Output the [x, y] coordinate of the center of the cell containing the given text.  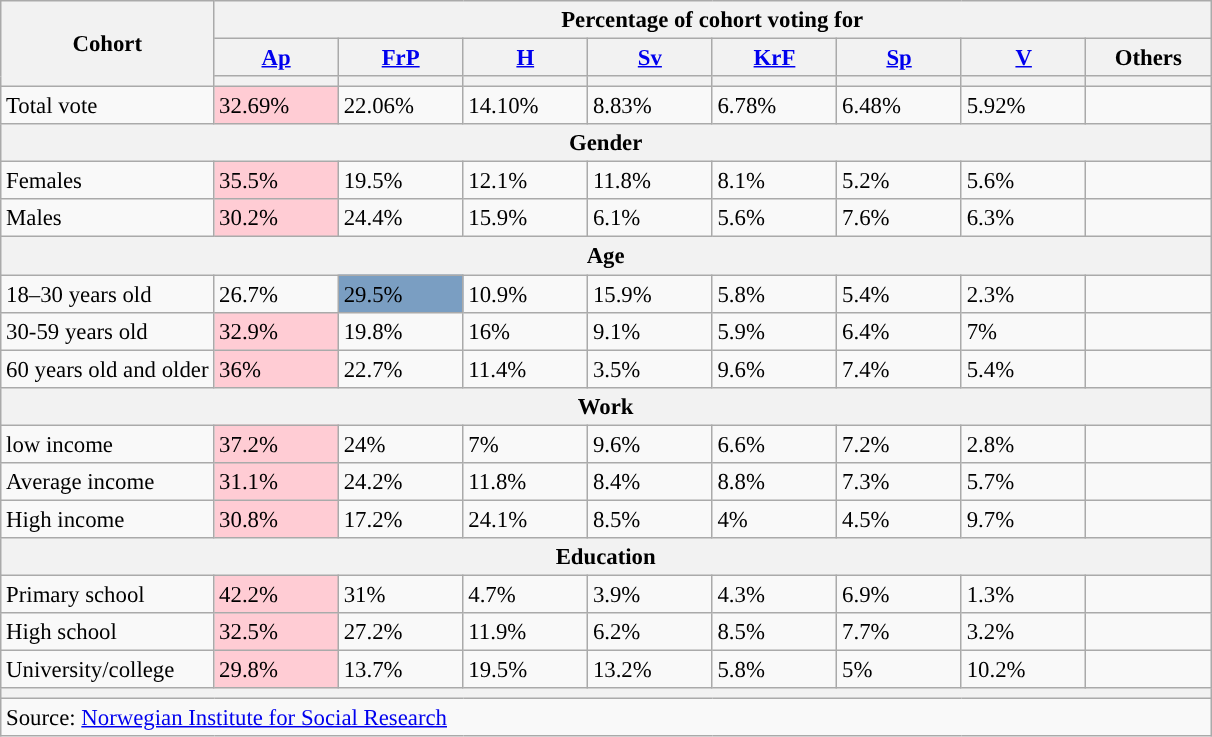
KrF [774, 58]
6.9% [900, 594]
9.1% [650, 331]
3.5% [650, 369]
6.78% [774, 106]
31.1% [276, 482]
High income [108, 519]
Age [606, 256]
4.5% [900, 519]
7.6% [900, 219]
9.7% [1024, 519]
3.9% [650, 594]
Percentage of cohort voting for [712, 20]
Ap [276, 58]
17.2% [400, 519]
Average income [108, 482]
6.6% [774, 444]
6.1% [650, 219]
6.3% [1024, 219]
4.7% [526, 594]
5.2% [900, 181]
29.5% [400, 294]
Sp [900, 58]
5.92% [1024, 106]
19.8% [400, 331]
16% [526, 331]
Females [108, 181]
30.2% [276, 219]
13.7% [400, 670]
2.8% [1024, 444]
5.7% [1024, 482]
7.3% [900, 482]
Primary school [108, 594]
11.9% [526, 632]
Males [108, 219]
FrP [400, 58]
32.69% [276, 106]
University/college [108, 670]
30-59 years old [108, 331]
7.7% [900, 632]
22.7% [400, 369]
42.2% [276, 594]
24.4% [400, 219]
22.06% [400, 106]
8.4% [650, 482]
H [526, 58]
High school [108, 632]
37.2% [276, 444]
7.4% [900, 369]
8.1% [774, 181]
29.8% [276, 670]
60 years old and older [108, 369]
31% [400, 594]
6.4% [900, 331]
Education [606, 557]
Sv [650, 58]
13.2% [650, 670]
32.9% [276, 331]
10.2% [1024, 670]
35.5% [276, 181]
V [1024, 58]
32.5% [276, 632]
7.2% [900, 444]
10.9% [526, 294]
6.2% [650, 632]
14.10% [526, 106]
Work [606, 406]
1.3% [1024, 594]
Source: Norwegian Institute for Social Research [606, 718]
4% [774, 519]
24.2% [400, 482]
Gender [606, 143]
3.2% [1024, 632]
27.2% [400, 632]
12.1% [526, 181]
11.4% [526, 369]
6.48% [900, 106]
Cohort [108, 44]
8.8% [774, 482]
low income [108, 444]
Others [1148, 58]
2.3% [1024, 294]
4.3% [774, 594]
26.7% [276, 294]
24% [400, 444]
30.8% [276, 519]
18–30 years old [108, 294]
5% [900, 670]
Total vote [108, 106]
24.1% [526, 519]
5.9% [774, 331]
36% [276, 369]
8.83% [650, 106]
